Capture the cell that displays the provided text and extract its [x, y] central coordinate. 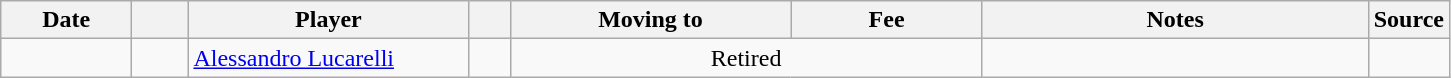
Player [328, 20]
Retired [746, 58]
Date [66, 20]
Moving to [650, 20]
Source [1408, 20]
Alessandro Lucarelli [328, 58]
Notes [1175, 20]
Fee [886, 20]
